Capture the cell that displays the provided text and extract its (x, y) central coordinate. 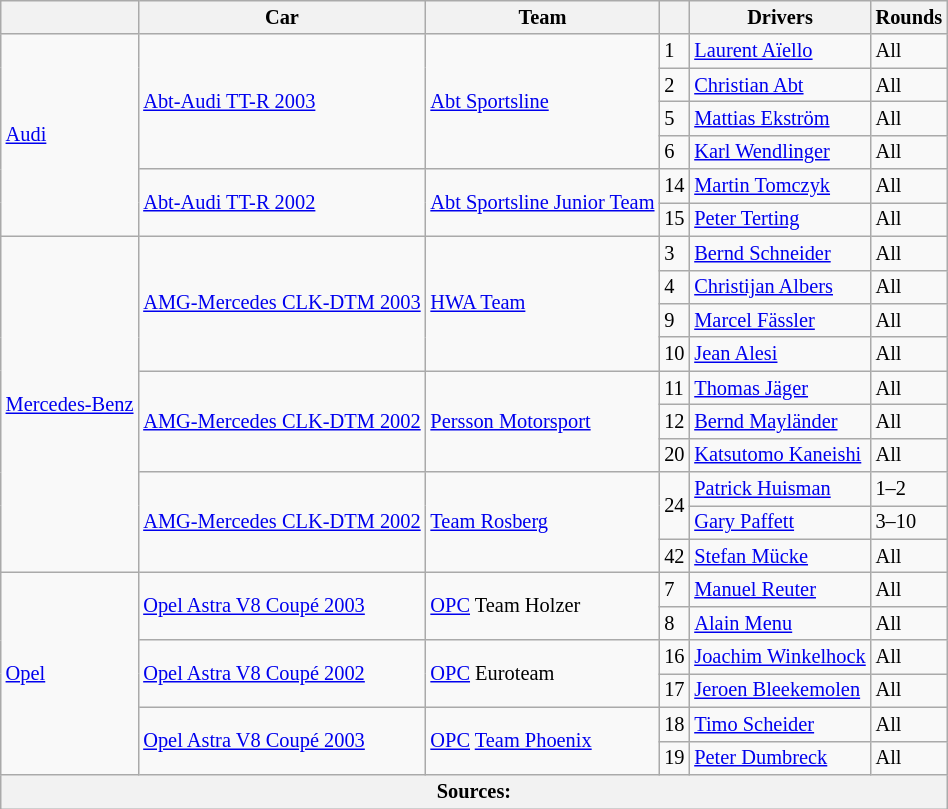
Gary Paffett (780, 522)
Jeroen Bleekemolen (780, 690)
Timo Scheider (780, 724)
OPC Team Phoenix (543, 740)
16 (674, 657)
Abt Sportsline Junior Team (543, 202)
Abt Sportsline (543, 102)
Christian Abt (780, 85)
17 (674, 690)
Team (543, 17)
3 (674, 253)
Christijan Albers (780, 287)
8 (674, 623)
1–2 (910, 489)
18 (674, 724)
9 (674, 320)
Abt-Audi TT-R 2003 (282, 102)
Manuel Reuter (780, 589)
24 (674, 506)
Bernd Schneider (780, 253)
6 (674, 152)
20 (674, 455)
Patrick Huisman (780, 489)
Rounds (910, 17)
42 (674, 556)
Audi (70, 135)
Karl Wendlinger (780, 152)
Bernd Mayländer (780, 421)
14 (674, 186)
1 (674, 51)
Drivers (780, 17)
10 (674, 354)
Mercedes-Benz (70, 404)
Persson Motorsport (543, 422)
5 (674, 118)
3–10 (910, 522)
Opel Astra V8 Coupé 2002 (282, 674)
OPC Team Holzer (543, 606)
7 (674, 589)
HWA Team (543, 304)
Mattias Ekström (780, 118)
Opel (70, 673)
Laurent Aïello (780, 51)
4 (674, 287)
Team Rosberg (543, 522)
Abt-Audi TT-R 2002 (282, 202)
2 (674, 85)
Peter Terting (780, 219)
Thomas Jäger (780, 388)
Jean Alesi (780, 354)
Sources: (474, 791)
Martin Tomczyk (780, 186)
11 (674, 388)
AMG-Mercedes CLK-DTM 2003 (282, 304)
Stefan Mücke (780, 556)
OPC Euroteam (543, 674)
15 (674, 219)
19 (674, 758)
Joachim Winkelhock (780, 657)
12 (674, 421)
Katsutomo Kaneishi (780, 455)
Peter Dumbreck (780, 758)
Marcel Fässler (780, 320)
Alain Menu (780, 623)
Car (282, 17)
